Detect which cell encompasses the target text, then output its (X, Y) center coordinate. 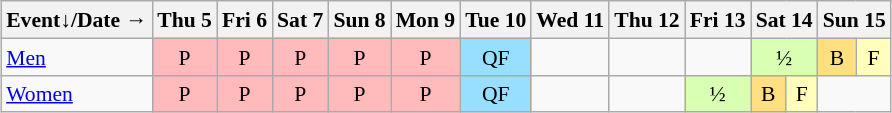
Tue 10 (496, 20)
Sat 14 (784, 20)
Sat 7 (300, 20)
Sun 15 (854, 20)
Men (76, 56)
Thu 12 (647, 20)
Fri 6 (244, 20)
Sun 8 (359, 20)
Women (76, 94)
Event↓/Date → (76, 20)
Wed 11 (570, 20)
Fri 13 (718, 20)
Mon 9 (426, 20)
Thu 5 (184, 20)
